Return the [X, Y] coordinate for the center point of the cell that contains the specified text.  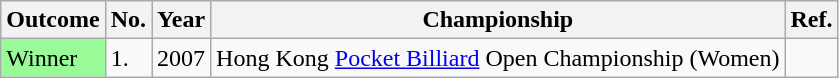
No. [128, 20]
Hong Kong Pocket Billiard Open Championship (Women) [498, 58]
2007 [182, 58]
Year [182, 20]
1. [128, 58]
Winner [53, 58]
Outcome [53, 20]
Championship [498, 20]
Ref. [812, 20]
